Capture the cell that displays the provided text and extract its (X, Y) central coordinate. 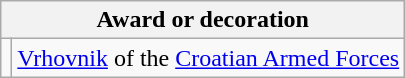
Vrhovnik of the Croatian Armed Forces (208, 58)
Award or decoration (203, 20)
